Provide the [X, Y] coordinate of the cell's center where the given text is located.  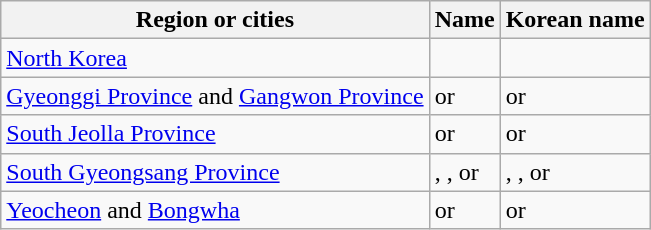
Gyeonggi Province and Gangwon Province [215, 96]
Yeocheon and Bongwha [215, 210]
South Jeolla Province [215, 134]
Region or cities [215, 20]
Name [464, 20]
South Gyeongsang Province [215, 172]
North Korea [215, 58]
Korean name [575, 20]
